Find where the given text appears and provide that cell's center as (X, Y) coordinate. 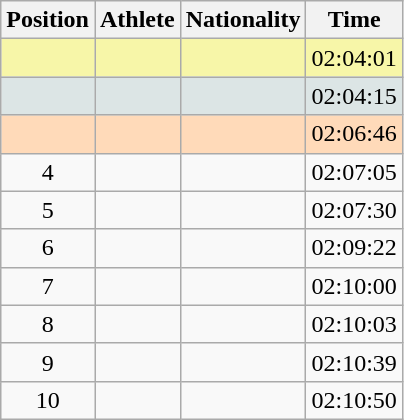
02:07:05 (354, 172)
6 (48, 248)
8 (48, 324)
02:07:30 (354, 210)
10 (48, 400)
5 (48, 210)
02:10:50 (354, 400)
02:10:00 (354, 286)
02:09:22 (354, 248)
02:10:03 (354, 324)
9 (48, 362)
Athlete (137, 20)
02:04:15 (354, 96)
Nationality (243, 20)
02:06:46 (354, 134)
02:10:39 (354, 362)
Position (48, 20)
02:04:01 (354, 58)
4 (48, 172)
Time (354, 20)
7 (48, 286)
